For the text-containing cell, return its midpoint in (X, Y) coordinate format. 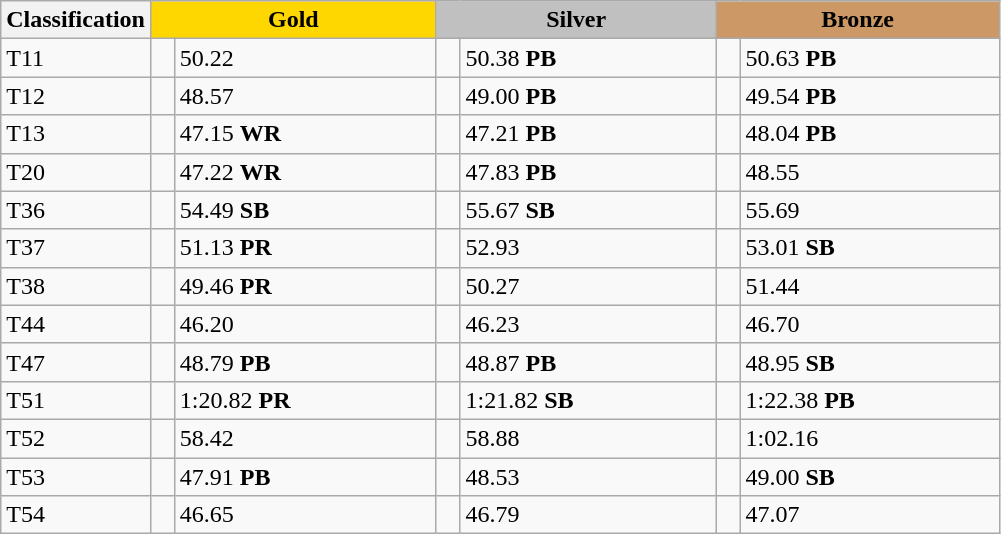
T37 (76, 248)
46.79 (588, 515)
T53 (76, 477)
T20 (76, 172)
Classification (76, 20)
55.67 SB (588, 210)
55.69 (870, 210)
47.91 PB (305, 477)
48.53 (588, 477)
46.65 (305, 515)
T13 (76, 134)
46.20 (305, 324)
T12 (76, 96)
1:21.82 SB (588, 400)
58.42 (305, 438)
48.04 PB (870, 134)
47.83 PB (588, 172)
52.93 (588, 248)
49.00 PB (588, 96)
T11 (76, 58)
58.88 (588, 438)
1:22.38 PB (870, 400)
1:20.82 PR (305, 400)
T36 (76, 210)
48.57 (305, 96)
T44 (76, 324)
46.70 (870, 324)
T47 (76, 362)
54.49 SB (305, 210)
T54 (76, 515)
47.22 WR (305, 172)
T38 (76, 286)
Gold (293, 20)
49.46 PR (305, 286)
48.95 SB (870, 362)
46.23 (588, 324)
T51 (76, 400)
51.44 (870, 286)
47.07 (870, 515)
53.01 SB (870, 248)
49.00 SB (870, 477)
50.27 (588, 286)
47.21 PB (588, 134)
51.13 PR (305, 248)
48.55 (870, 172)
48.79 PB (305, 362)
1:02.16 (870, 438)
50.22 (305, 58)
50.63 PB (870, 58)
Silver (576, 20)
Bronze (858, 20)
48.87 PB (588, 362)
50.38 PB (588, 58)
47.15 WR (305, 134)
49.54 PB (870, 96)
T52 (76, 438)
